Extract the [X, Y] coordinate from the center of the cell holding the provided text.  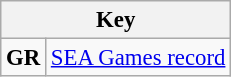
GR [24, 58]
SEA Games record [138, 58]
Key [116, 20]
